Locate the cell with the specified text and output its [X, Y] center coordinate. 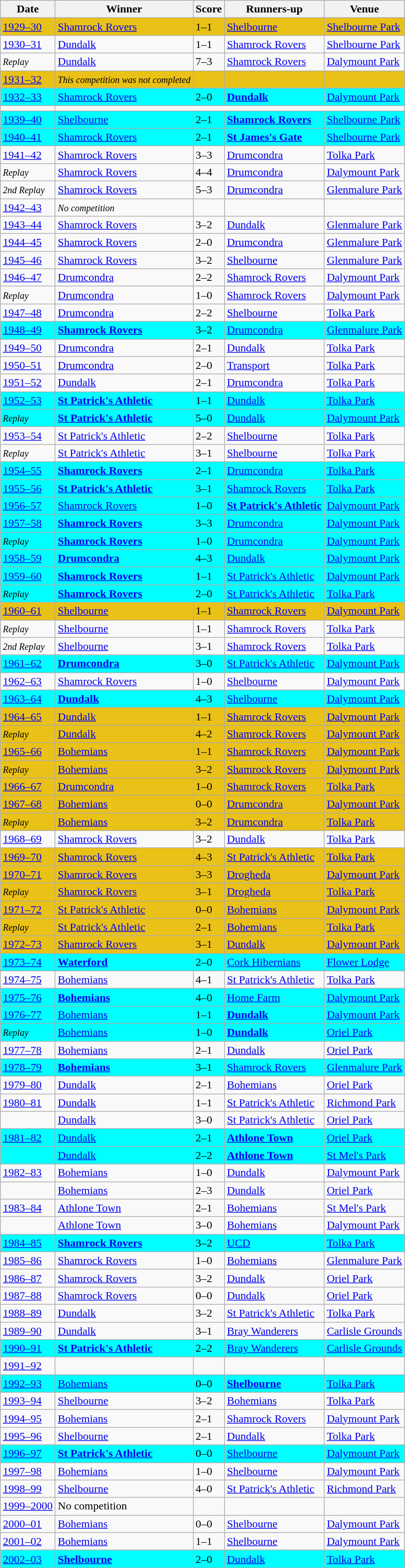
St James's Gate [274, 137]
Waterford [125, 962]
5–0 [209, 418]
2000–01 [28, 1524]
1977–78 [28, 1050]
2–3 [209, 1190]
1954–55 [28, 470]
1966–67 [28, 787]
1948–49 [28, 330]
1994–95 [28, 1419]
1963–64 [28, 699]
This competition was not completed [125, 79]
1932–33 [28, 97]
Venue [364, 9]
1930–31 [28, 44]
1945–46 [28, 260]
5–3 [209, 190]
1955–56 [28, 488]
Winner [125, 9]
UCD [274, 1243]
1993–94 [28, 1401]
1969–70 [28, 857]
1992–93 [28, 1384]
1998–99 [28, 1489]
1967–68 [28, 804]
1943–44 [28, 225]
1972–73 [28, 944]
1951–52 [28, 383]
1973–74 [28, 962]
2002–03 [28, 1559]
1995–96 [28, 1436]
1950–51 [28, 365]
1997–98 [28, 1471]
1952–53 [28, 400]
Cork Hibernians [274, 962]
1987–88 [28, 1295]
4–2 [209, 734]
1991–92 [28, 1366]
1941–42 [28, 154]
1978–79 [28, 1068]
1947–48 [28, 313]
Runners-up [274, 9]
1984–85 [28, 1243]
Score [209, 9]
1975–76 [28, 997]
1974–75 [28, 980]
1968–69 [28, 839]
1931–32 [28, 79]
1986–87 [28, 1278]
1960–61 [28, 611]
7–3 [209, 62]
Date [28, 9]
1939–40 [28, 119]
1980–81 [28, 1103]
1996–97 [28, 1454]
1979–80 [28, 1085]
1985–86 [28, 1260]
1949–50 [28, 348]
1953–54 [28, 435]
Home Farm [274, 997]
1971–72 [28, 909]
Transport [274, 365]
1944–45 [28, 243]
1940–41 [28, 137]
1983–84 [28, 1208]
1988–89 [28, 1313]
1964–65 [28, 716]
1956–57 [28, 506]
1929–30 [28, 27]
1946–47 [28, 278]
1970–71 [28, 874]
1958–59 [28, 558]
1976–77 [28, 1015]
1982–83 [28, 1173]
1981–82 [28, 1138]
1962–63 [28, 681]
Flower Lodge [364, 962]
4–1 [209, 980]
1942–43 [28, 207]
2001–02 [28, 1541]
1959–60 [28, 576]
1957–58 [28, 523]
1961–62 [28, 664]
4–4 [209, 172]
1965–66 [28, 751]
1999–2000 [28, 1506]
1989–90 [28, 1330]
1990–91 [28, 1348]
